Provide the [x, y] coordinate of the cell's center where the given text is located.  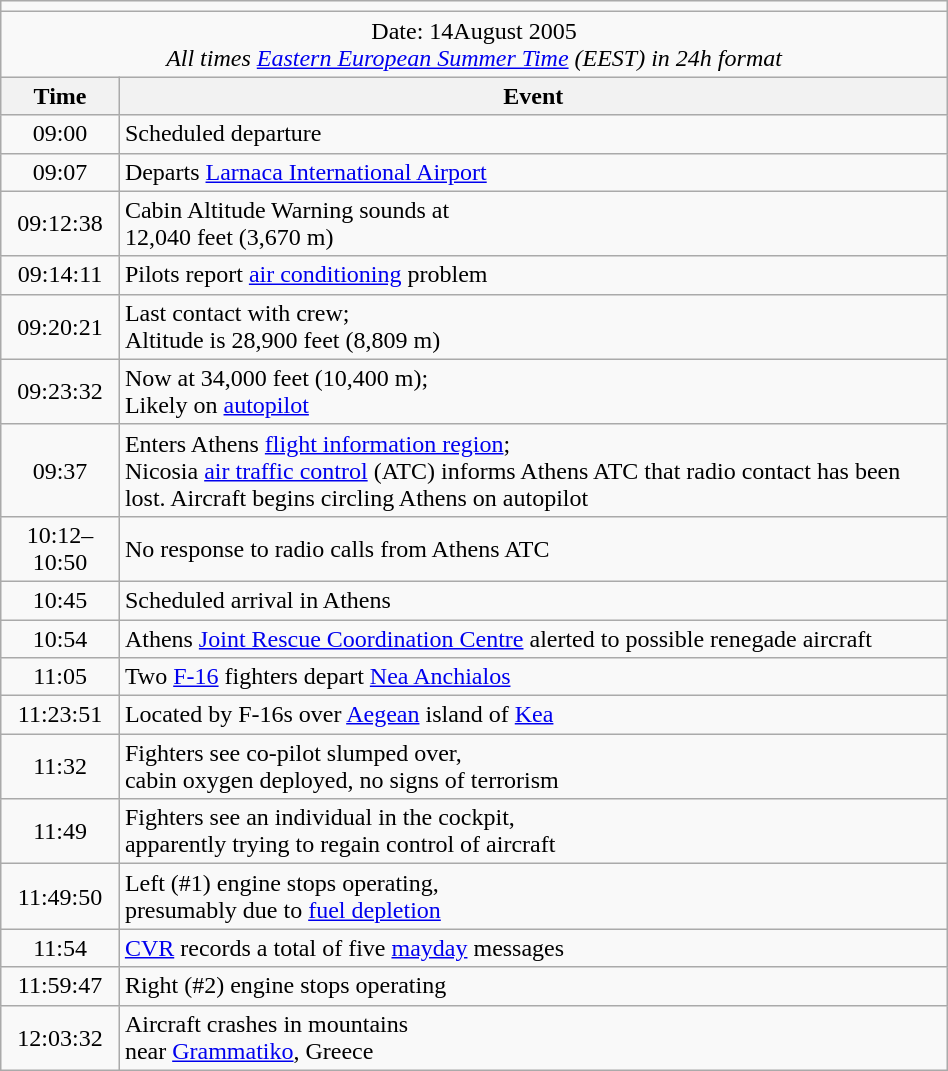
Scheduled arrival in Athens [533, 600]
11:05 [60, 677]
Fighters see an individual in the cockpit,apparently trying to regain control of aircraft [533, 832]
Scheduled departure [533, 134]
Departs Larnaca International Airport [533, 172]
11:32 [60, 766]
09:23:32 [60, 392]
Time [60, 96]
11:49:50 [60, 896]
10:45 [60, 600]
Pilots report air conditioning problem [533, 275]
Right (#2) engine stops operating [533, 986]
09:20:21 [60, 326]
12:03:32 [60, 1038]
09:37 [60, 470]
11:49 [60, 832]
11:59:47 [60, 986]
11:54 [60, 948]
09:14:11 [60, 275]
Athens Joint Rescue Coordination Centre alerted to possible renegade aircraft [533, 639]
10:12–10:50 [60, 548]
Last contact with crew;Altitude is 28,900 feet (8,809 m) [533, 326]
Now at 34,000 feet (10,400 m);Likely on autopilot [533, 392]
Date: 14August 2005All times Eastern European Summer Time (EEST) in 24h format [474, 44]
Cabin Altitude Warning sounds at12,040 feet (3,670 m) [533, 224]
10:54 [60, 639]
11:23:51 [60, 715]
CVR records a total of five mayday messages [533, 948]
Left (#1) engine stops operating,presumably due to fuel depletion [533, 896]
09:12:38 [60, 224]
Aircraft crashes in mountainsnear Grammatiko, Greece [533, 1038]
Located by F-16s over Aegean island of Kea [533, 715]
Event [533, 96]
Fighters see co-pilot slumped over,cabin oxygen deployed, no signs of terrorism [533, 766]
09:07 [60, 172]
Two F-16 fighters depart Nea Anchialos [533, 677]
No response to radio calls from Athens ATC [533, 548]
09:00 [60, 134]
